Scan for the cell matching the given text and deliver its [x, y] coordinate at center. 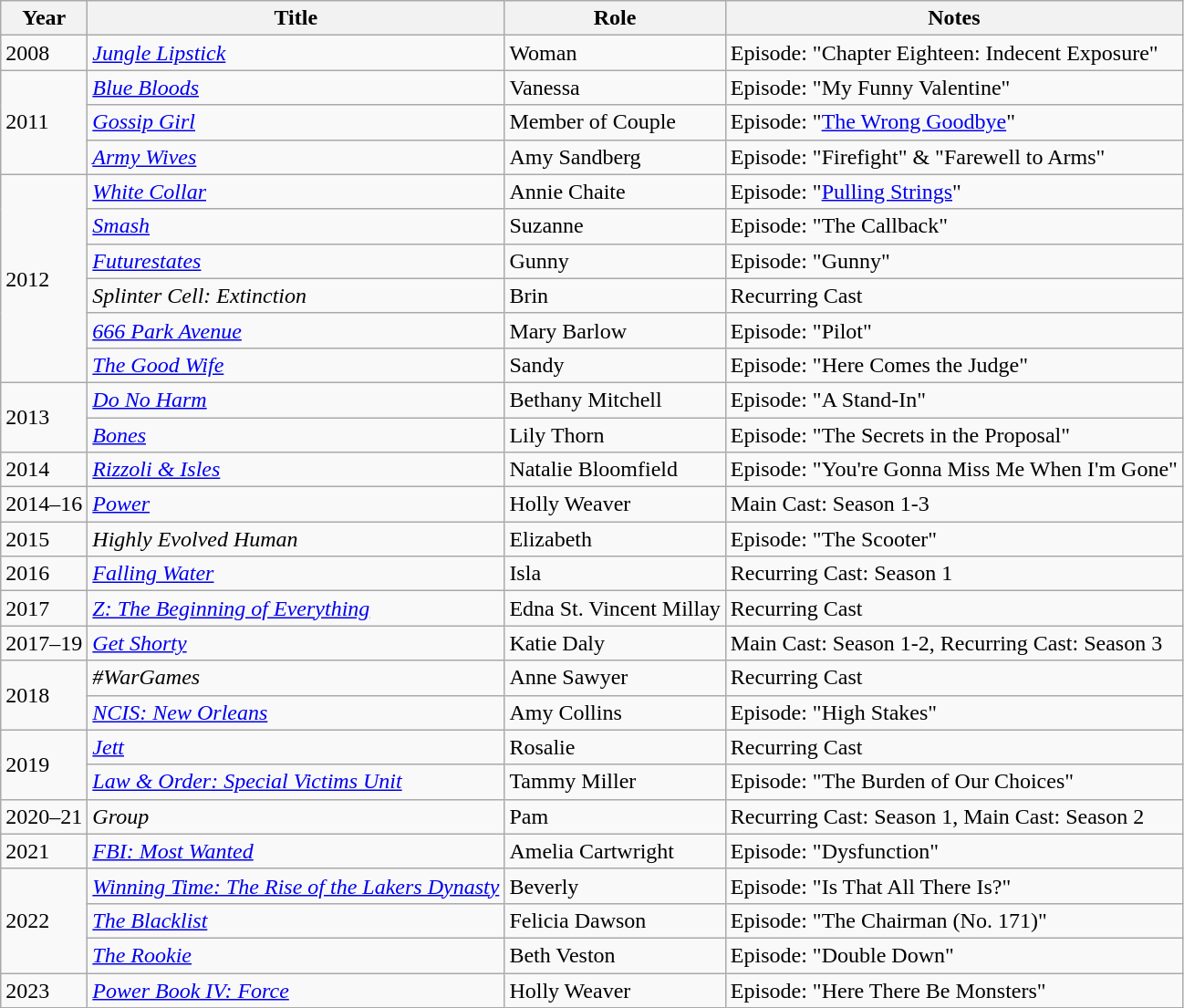
2022 [44, 920]
Do No Harm [296, 400]
Annie Chaite [615, 192]
Main Cast: Season 1-3 [954, 504]
NCIS: New Orleans [296, 712]
Natalie Bloomfield [615, 470]
Gunny [615, 261]
Gossip Girl [296, 122]
2016 [44, 574]
2017–19 [44, 643]
Beverly [615, 886]
Winning Time: The Rise of the Lakers Dynasty [296, 886]
2017 [44, 608]
Tammy Miller [615, 782]
Anne Sawyer [615, 678]
Episode: "My Funny Valentine" [954, 88]
The Blacklist [296, 920]
Episode: "Double Down" [954, 955]
666 Park Avenue [296, 330]
Episode: "Chapter Eighteen: Indecent Exposure" [954, 53]
Law & Order: Special Victims Unit [296, 782]
Power Book IV: Force [296, 990]
Lily Thorn [615, 435]
FBI: Most Wanted [296, 851]
Title [296, 18]
Episode: "The Burden of Our Choices" [954, 782]
Elizabeth [615, 539]
The Rookie [296, 955]
Z: The Beginning of Everything [296, 608]
Episode: "Pilot" [954, 330]
2014 [44, 470]
Role [615, 18]
Episode: "The Callback" [954, 226]
Episode: "Here There Be Monsters" [954, 990]
2019 [44, 764]
Member of Couple [615, 122]
The Good Wife [296, 365]
Jungle Lipstick [296, 53]
Episode: "High Stakes" [954, 712]
Mary Barlow [615, 330]
Episode: "Pulling Strings" [954, 192]
Futurestates [296, 261]
2021 [44, 851]
Episode: "The Scooter" [954, 539]
Amy Sandberg [615, 157]
Sandy [615, 365]
Highly Evolved Human [296, 539]
Isla [615, 574]
Power [296, 504]
Year [44, 18]
2015 [44, 539]
Recurring Cast: Season 1, Main Cast: Season 2 [954, 816]
Episode: "A Stand-In" [954, 400]
2013 [44, 417]
Edna St. Vincent Millay [615, 608]
2018 [44, 695]
Rosalie [615, 747]
Episode: "The Chairman (No. 171)" [954, 920]
2012 [44, 278]
Vanessa [615, 88]
Episode: "Gunny" [954, 261]
Katie Daly [615, 643]
Recurring Cast: Season 1 [954, 574]
Falling Water [296, 574]
Splinter Cell: Extinction [296, 296]
Beth Veston [615, 955]
Bones [296, 435]
#WarGames [296, 678]
Episode: "The Secrets in the Proposal" [954, 435]
Episode: "The Wrong Goodbye" [954, 122]
Episode: "Firefight" & "Farewell to Arms" [954, 157]
Episode: "You're Gonna Miss Me When I'm Gone" [954, 470]
2023 [44, 990]
Amelia Cartwright [615, 851]
Rizzoli & Isles [296, 470]
Notes [954, 18]
2020–21 [44, 816]
2011 [44, 122]
Pam [615, 816]
Woman [615, 53]
Episode: "Is That All There Is?" [954, 886]
Jett [296, 747]
Main Cast: Season 1-2, Recurring Cast: Season 3 [954, 643]
Army Wives [296, 157]
White Collar [296, 192]
Episode: "Dysfunction" [954, 851]
2008 [44, 53]
Felicia Dawson [615, 920]
Bethany Mitchell [615, 400]
Suzanne [615, 226]
Group [296, 816]
2014–16 [44, 504]
Amy Collins [615, 712]
Episode: "Here Comes the Judge" [954, 365]
Brin [615, 296]
Smash [296, 226]
Blue Bloods [296, 88]
Get Shorty [296, 643]
